From the cell containing the given text, extract its center point as (x, y) coordinate. 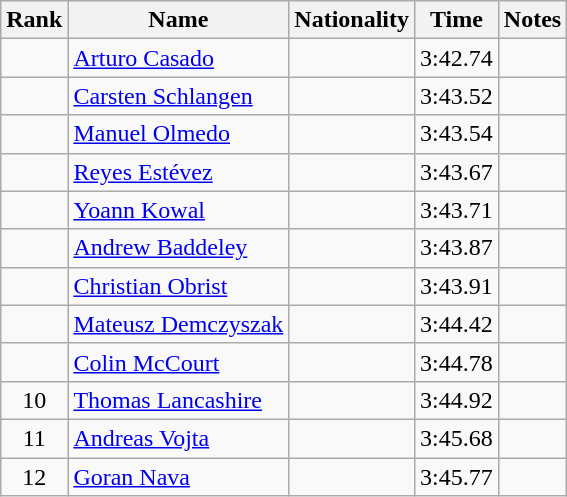
Rank (34, 20)
Andrew Baddeley (178, 248)
Mateusz Demczyszak (178, 324)
3:43.52 (457, 96)
12 (34, 477)
3:45.77 (457, 477)
Goran Nava (178, 477)
3:43.71 (457, 210)
3:45.68 (457, 438)
3:44.42 (457, 324)
Andreas Vojta (178, 438)
3:43.87 (457, 248)
Notes (532, 20)
3:43.67 (457, 172)
3:42.74 (457, 58)
Arturo Casado (178, 58)
10 (34, 400)
3:43.91 (457, 286)
Nationality (352, 20)
11 (34, 438)
3:43.54 (457, 134)
3:44.92 (457, 400)
Yoann Kowal (178, 210)
Manuel Olmedo (178, 134)
3:44.78 (457, 362)
Time (457, 20)
Christian Obrist (178, 286)
Reyes Estévez (178, 172)
Name (178, 20)
Thomas Lancashire (178, 400)
Colin McCourt (178, 362)
Carsten Schlangen (178, 96)
